Scan for the cell matching the given text and deliver its (X, Y) coordinate at center. 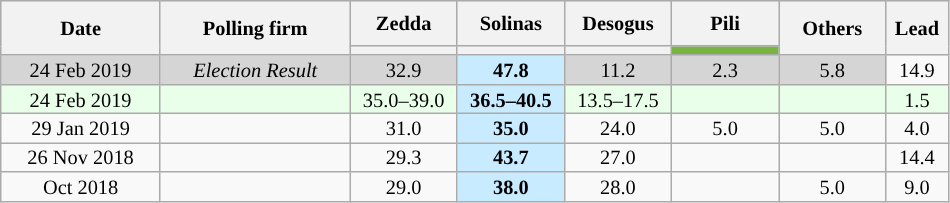
Date (81, 28)
4.0 (917, 128)
29.3 (404, 156)
27.0 (618, 156)
Election Result (255, 70)
1.5 (917, 98)
Polling firm (255, 28)
28.0 (618, 186)
29.0 (404, 186)
35.0 (510, 128)
35.0–39.0 (404, 98)
Others (832, 28)
Lead (917, 28)
14.9 (917, 70)
Zedda (404, 22)
36.5–40.5 (510, 98)
47.8 (510, 70)
26 Nov 2018 (81, 156)
38.0 (510, 186)
31.0 (404, 128)
9.0 (917, 186)
5.8 (832, 70)
13.5–17.5 (618, 98)
Oct 2018 (81, 186)
24.0 (618, 128)
14.4 (917, 156)
2.3 (726, 70)
32.9 (404, 70)
Desogus (618, 22)
Pili (726, 22)
43.7 (510, 156)
Solinas (510, 22)
29 Jan 2019 (81, 128)
11.2 (618, 70)
